Search for the cell housing the specified text and yield its [X, Y] center coordinate. 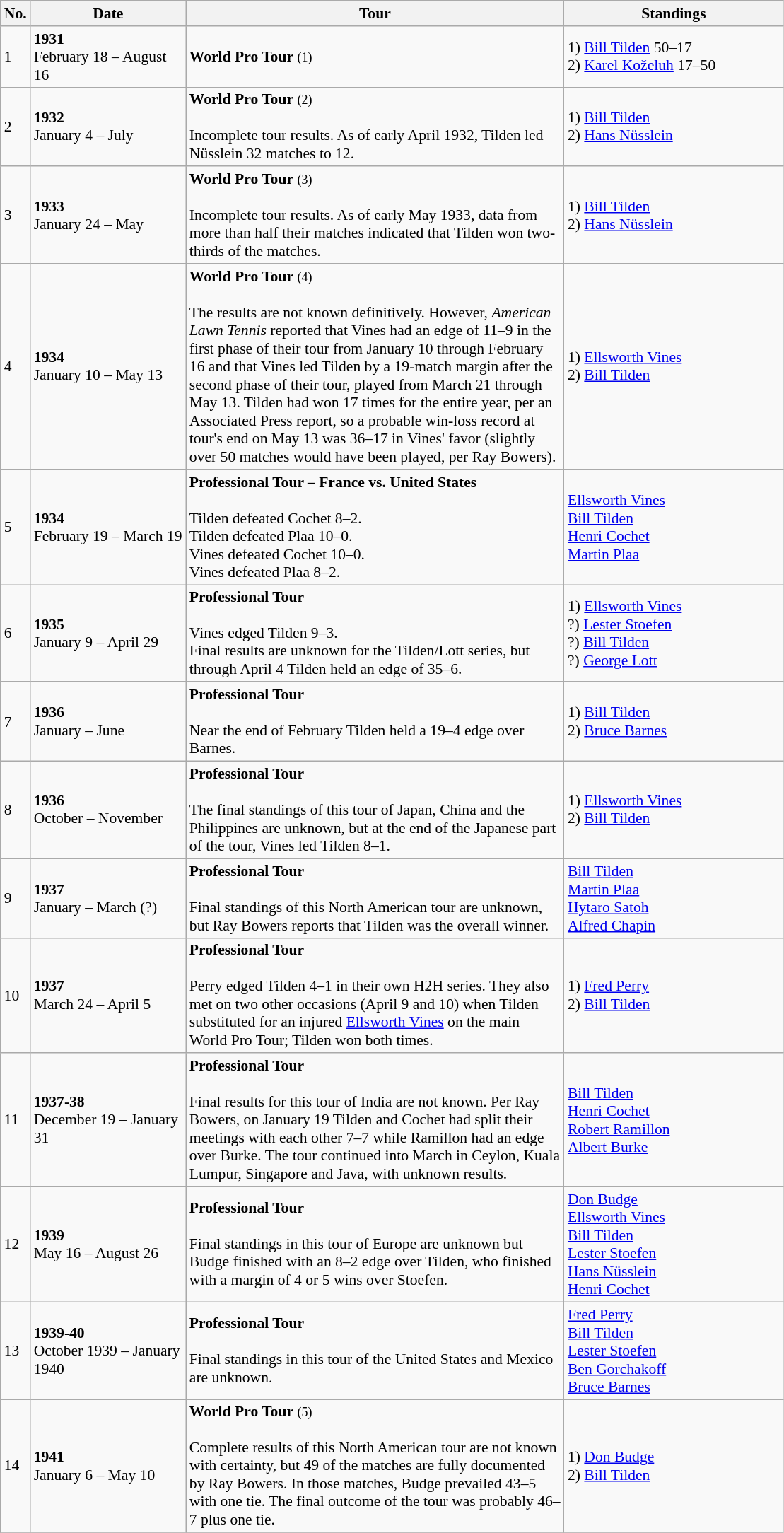
1937 March 24 – April 5 [108, 996]
Professional Tour Near the end of February Tilden held a 19–4 edge over Barnes. [375, 722]
Tour [375, 13]
5 [16, 527]
1 [16, 57]
World Pro Tour (2) Incomplete tour results. As of early April 1932, Tilden led Nüsslein 32 matches to 12. [375, 127]
1) Ellsworth Vines ?) Lester Stoefen ?) Bill Tilden ?) George Lott [674, 634]
10 [16, 996]
1941 January 6 – May 10 [108, 1467]
Bill Tilden Henri Cochet Robert Ramillon Albert Burke [674, 1120]
6 [16, 634]
12 [16, 1245]
13 [16, 1351]
Professional Tour Final standings in this tour of the United States and Mexico are unknown. [375, 1351]
4 [16, 366]
8 [16, 810]
Professional Tour Final standings of this North American tour are unknown, but Ray Bowers reports that Tilden was the overall winner. [375, 898]
Don Budge Ellsworth Vines Bill Tilden Lester Stoefen Hans Nüsslein Henri Cochet [674, 1245]
1935 January 9 – April 29 [108, 634]
1) Don Budge 2) Bill Tilden [674, 1467]
1939-40 October 1939 – January 1940 [108, 1351]
No. [16, 13]
Fred Perry Bill Tilden Lester Stoefen Ben Gorchakoff Bruce Barnes [674, 1351]
11 [16, 1120]
1931 February 18 – August 16 [108, 57]
Date [108, 13]
9 [16, 898]
Standings [674, 13]
Bill Tilden Martin Plaa Hytaro Satoh Alfred Chapin [674, 898]
1932 January 4 – July [108, 127]
1) Fred Perry 2) Bill Tilden [674, 996]
3 [16, 216]
2 [16, 127]
1934 February 19 – March 19 [108, 527]
Professional Tour Vines edged Tilden 9–3. Final results are unknown for the Tilden/Lott series, but through April 4 Tilden held an edge of 35–6. [375, 634]
1937 January – March (?) [108, 898]
World Pro Tour (1) [375, 57]
1) Bill Tilden 50–17 2) Karel Koželuh 17–50 [674, 57]
1939 May 16 – August 26 [108, 1245]
1) Bill Tilden 2) Bruce Barnes [674, 722]
Ellsworth Vines Bill Tilden Henri Cochet Martin Plaa [674, 527]
7 [16, 722]
14 [16, 1467]
1937-38 December 19 – January 31 [108, 1120]
1934 January 10 – May 13 [108, 366]
1936 October – November [108, 810]
1936 January – June [108, 722]
1933 January 24 – May [108, 216]
